Scan for the cell matching the given text and deliver its [x, y] coordinate at center. 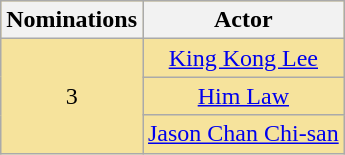
3 [72, 96]
Jason Chan Chi-san [243, 134]
Him Law [243, 96]
Actor [243, 20]
King Kong Lee [243, 58]
Nominations [72, 20]
